Output the (x, y) coordinate of the center of the cell containing the given text.  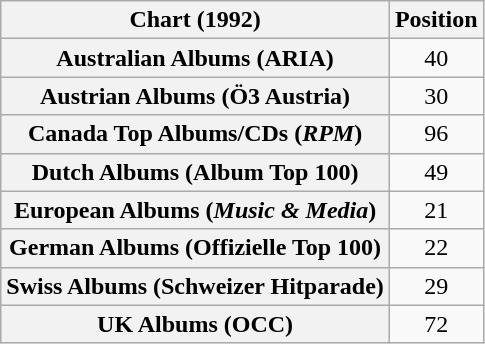
96 (436, 134)
49 (436, 172)
Canada Top Albums/CDs (RPM) (196, 134)
Position (436, 20)
29 (436, 286)
Swiss Albums (Schweizer Hitparade) (196, 286)
21 (436, 210)
Austrian Albums (Ö3 Austria) (196, 96)
30 (436, 96)
Dutch Albums (Album Top 100) (196, 172)
Chart (1992) (196, 20)
22 (436, 248)
72 (436, 324)
European Albums (Music & Media) (196, 210)
Australian Albums (ARIA) (196, 58)
UK Albums (OCC) (196, 324)
German Albums (Offizielle Top 100) (196, 248)
40 (436, 58)
